Extract the (x, y) coordinate from the center of the cell holding the provided text.  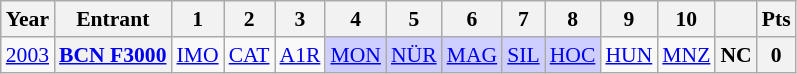
0 (776, 55)
2003 (28, 55)
2 (250, 19)
BCN F3000 (112, 55)
Year (28, 19)
SIL (524, 55)
HUN (628, 55)
3 (300, 19)
7 (524, 19)
A1R (300, 55)
HOC (573, 55)
CAT (250, 55)
10 (686, 19)
Pts (776, 19)
NÜR (414, 55)
5 (414, 19)
MON (356, 55)
1 (198, 19)
9 (628, 19)
8 (573, 19)
MNZ (686, 55)
Entrant (112, 19)
6 (472, 19)
4 (356, 19)
NC (736, 55)
IMO (198, 55)
MAG (472, 55)
